For the text-containing cell, return its midpoint in (X, Y) coordinate format. 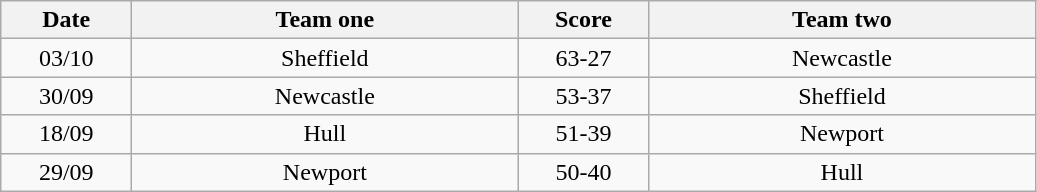
53-37 (584, 96)
Date (66, 20)
63-27 (584, 58)
Team two (842, 20)
03/10 (66, 58)
51-39 (584, 134)
30/09 (66, 96)
29/09 (66, 172)
18/09 (66, 134)
50-40 (584, 172)
Score (584, 20)
Team one (325, 20)
